Identify which cell holds the provided text, then report its [X, Y] central coordinate. 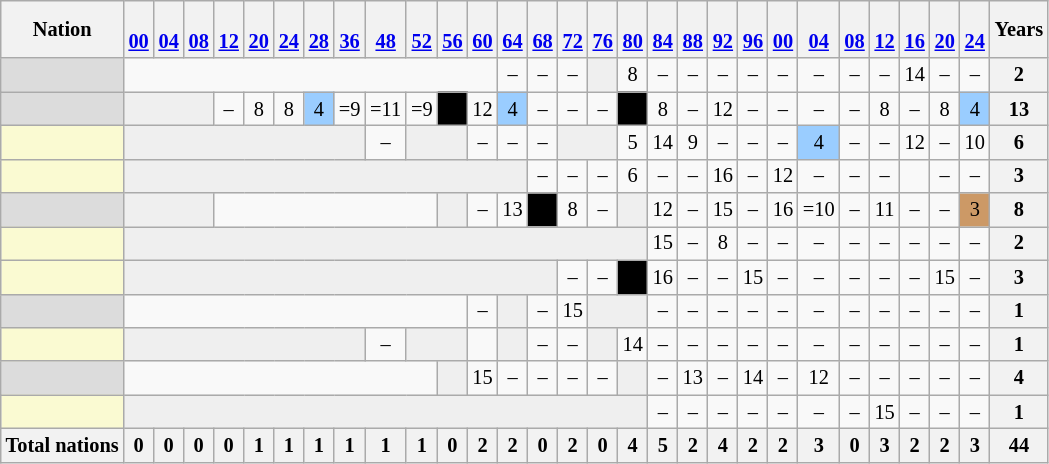
=11 [386, 109]
9 [693, 142]
72 [573, 29]
60 [482, 29]
Nation [62, 29]
44 [1019, 445]
64 [513, 29]
80 [633, 29]
68 [543, 29]
92 [723, 29]
48 [386, 29]
Total nations [62, 445]
88 [693, 29]
=10 [819, 210]
11 [885, 210]
76 [603, 29]
96 [753, 29]
28 [319, 29]
56 [452, 29]
52 [422, 29]
36 [350, 29]
Years [1019, 29]
10 [975, 142]
84 [663, 29]
